Locate the cell with the specified text and output its (X, Y) center coordinate. 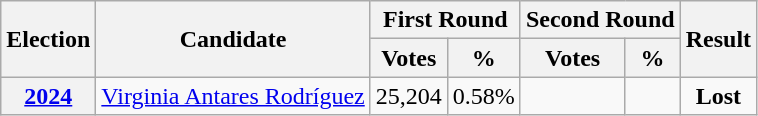
Candidate (233, 39)
Virginia Antares Rodríguez (233, 96)
2024 (48, 96)
25,204 (408, 96)
Lost (718, 96)
Election (48, 39)
Second Round (600, 20)
First Round (445, 20)
Result (718, 39)
0.58% (484, 96)
